Output the (X, Y) coordinate of the center of the cell containing the given text.  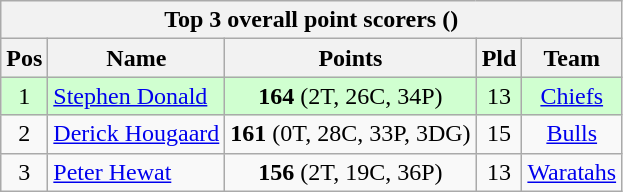
Bulls (572, 134)
Pos (24, 58)
Top 3 overall point scorers () (312, 20)
Chiefs (572, 96)
Points (350, 58)
Peter Hewat (136, 172)
164 (2T, 26C, 34P) (350, 96)
1 (24, 96)
Waratahs (572, 172)
2 (24, 134)
3 (24, 172)
Derick Hougaard (136, 134)
Pld (499, 58)
156 (2T, 19C, 36P) (350, 172)
161 (0T, 28C, 33P, 3DG) (350, 134)
15 (499, 134)
Stephen Donald (136, 96)
Team (572, 58)
Name (136, 58)
